Output the [x, y] coordinate of the center of the cell containing the given text.  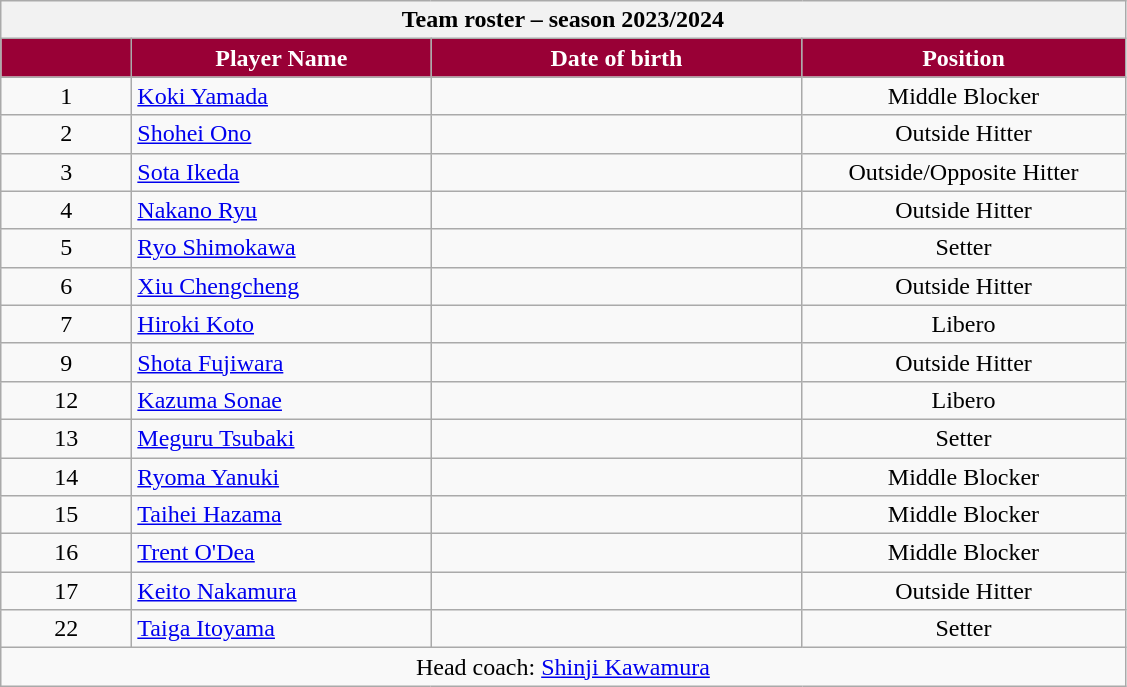
Kazuma Sonae [282, 400]
Taiga Itoyama [282, 629]
2 [66, 134]
Xiu Chengcheng [282, 286]
Hiroki Koto [282, 324]
Shohei Ono [282, 134]
22 [66, 629]
16 [66, 553]
3 [66, 172]
17 [66, 591]
9 [66, 362]
Nakano Ryu [282, 210]
Team roster – season 2023/2024 [563, 20]
Ryo Shimokawa [282, 248]
Player Name [282, 58]
1 [66, 96]
Date of birth [616, 58]
Position [964, 58]
Meguru Tsubaki [282, 438]
Shota Fujiwara [282, 362]
6 [66, 286]
12 [66, 400]
Outside/Opposite Hitter [964, 172]
Taihei Hazama [282, 515]
13 [66, 438]
4 [66, 210]
Ryoma Yanuki [282, 477]
Trent O'Dea [282, 553]
Keito Nakamura [282, 591]
15 [66, 515]
Koki Yamada [282, 96]
7 [66, 324]
5 [66, 248]
Head coach: Shinji Kawamura [563, 667]
14 [66, 477]
Sota Ikeda [282, 172]
